Locate the cell with the specified text and output its [X, Y] center coordinate. 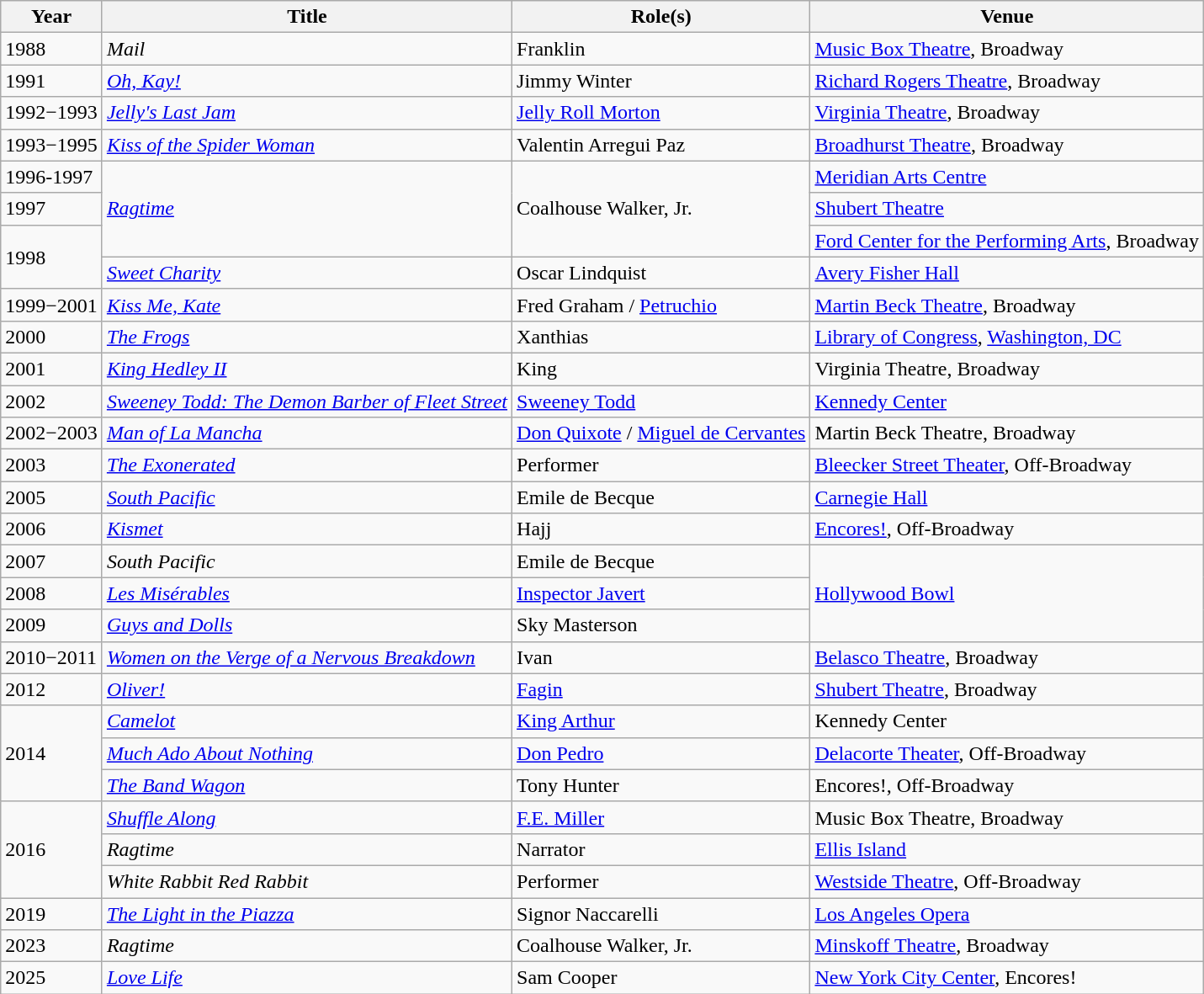
2002−2003 [52, 433]
Kiss Me, Kate [306, 305]
Jelly Roll Morton [661, 113]
2014 [52, 753]
2023 [52, 946]
Year [52, 17]
Jelly's Last Jam [306, 113]
Ivan [661, 657]
King Hedley II [306, 369]
Much Ado About Nothing [306, 753]
Meridian Arts Centre [1007, 177]
Hajj [661, 529]
2007 [52, 561]
2012 [52, 689]
2001 [52, 369]
New York City Center, Encores! [1007, 978]
Camelot [306, 721]
Sweeney Todd: The Demon Barber of Fleet Street [306, 401]
2009 [52, 625]
Oliver! [306, 689]
2003 [52, 465]
The Frogs [306, 337]
Narrator [661, 849]
Richard Rogers Theatre, Broadway [1007, 81]
White Rabbit Red Rabbit [306, 881]
Westside Theatre, Off-Broadway [1007, 881]
Carnegie Hall [1007, 497]
2019 [52, 913]
The Exonerated [306, 465]
2006 [52, 529]
Sweeney Todd [661, 401]
The Light in the Piazza [306, 913]
Venue [1007, 17]
2008 [52, 593]
1991 [52, 81]
2005 [52, 497]
Title [306, 17]
1992−1993 [52, 113]
Shubert Theatre, Broadway [1007, 689]
Role(s) [661, 17]
2000 [52, 337]
F.E. Miller [661, 817]
King [661, 369]
King Arthur [661, 721]
Guys and Dolls [306, 625]
Shuffle Along [306, 817]
2010−2011 [52, 657]
Sweet Charity [306, 273]
1988 [52, 49]
2002 [52, 401]
Xanthias [661, 337]
2025 [52, 978]
Women on the Verge of a Nervous Breakdown [306, 657]
Don Quixote / Miguel de Cervantes [661, 433]
Hollywood Bowl [1007, 593]
1996-1997 [52, 177]
Kismet [306, 529]
Oscar Lindquist [661, 273]
Ford Center for the Performing Arts, Broadway [1007, 241]
1997 [52, 209]
Love Life [306, 978]
Jimmy Winter [661, 81]
1999−2001 [52, 305]
Mail [306, 49]
Belasco Theatre, Broadway [1007, 657]
Valentin Arregui Paz [661, 145]
Ellis Island [1007, 849]
Franklin [661, 49]
Bleecker Street Theater, Off-Broadway [1007, 465]
Broadhurst Theatre, Broadway [1007, 145]
Sky Masterson [661, 625]
Fagin [661, 689]
2016 [52, 849]
1993−1995 [52, 145]
The Band Wagon [306, 785]
Los Angeles Opera [1007, 913]
Fred Graham / Petruchio [661, 305]
Tony Hunter [661, 785]
Sam Cooper [661, 978]
Signor Naccarelli [661, 913]
Shubert Theatre [1007, 209]
Library of Congress, Washington, DC [1007, 337]
Inspector Javert [661, 593]
Kiss of the Spider Woman [306, 145]
Les Misérables [306, 593]
Oh, Kay! [306, 81]
Man of La Mancha [306, 433]
1998 [52, 257]
Don Pedro [661, 753]
Avery Fisher Hall [1007, 273]
Delacorte Theater, Off-Broadway [1007, 753]
Minskoff Theatre, Broadway [1007, 946]
